Return [x, y] of the center of cell containing provided text 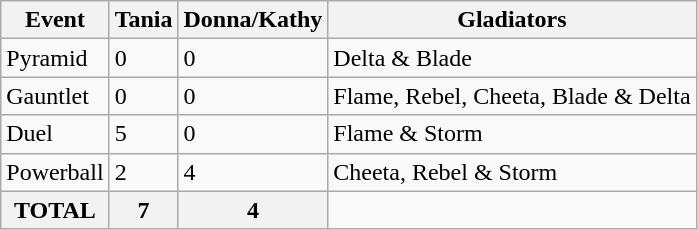
Delta & Blade [512, 58]
Cheeta, Rebel & Storm [512, 172]
Event [55, 20]
Gladiators [512, 20]
Gauntlet [55, 96]
Powerball [55, 172]
TOTAL [55, 210]
Flame & Storm [512, 134]
Duel [55, 134]
Flame, Rebel, Cheeta, Blade & Delta [512, 96]
7 [144, 210]
5 [144, 134]
2 [144, 172]
Donna/Kathy [253, 20]
Tania [144, 20]
Pyramid [55, 58]
